Search for the cell housing the specified text and yield its (x, y) center coordinate. 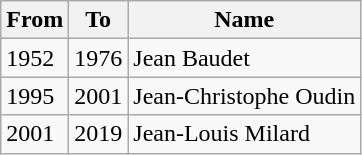
1976 (98, 58)
Jean Baudet (244, 58)
From (35, 20)
2019 (98, 134)
Name (244, 20)
To (98, 20)
Jean-Louis Milard (244, 134)
1995 (35, 96)
1952 (35, 58)
Jean-Christophe Oudin (244, 96)
